Identify which cell holds the provided text, then report its (x, y) central coordinate. 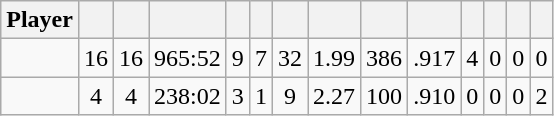
100 (384, 96)
7 (260, 58)
386 (384, 58)
1.99 (334, 58)
238:02 (188, 96)
3 (238, 96)
965:52 (188, 58)
.910 (434, 96)
32 (290, 58)
.917 (434, 58)
2 (542, 96)
2.27 (334, 96)
Player (40, 20)
1 (260, 96)
